Locate the cell with the specified text and output its [x, y] center coordinate. 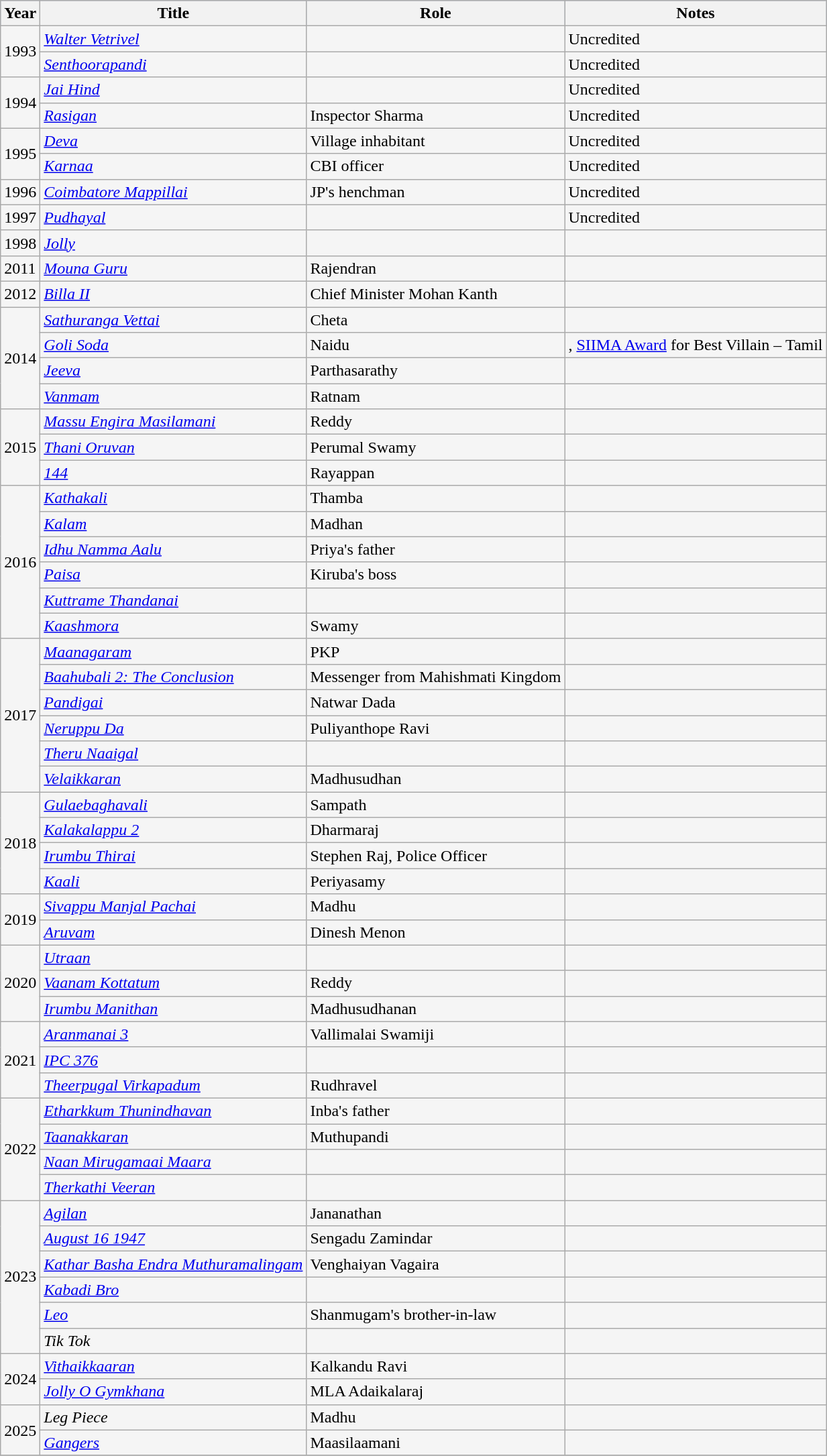
Vanmam [173, 396]
Rajendran [436, 268]
Kaashmora [173, 626]
Title [173, 13]
2014 [20, 358]
August 16 1947 [173, 1239]
2020 [20, 983]
Natwar Dada [436, 702]
Theerpugal Virkapadum [173, 1085]
2023 [20, 1277]
Etharkkum Thunindhavan [173, 1111]
Vallimalai Swamiji [436, 1034]
Irumbu Thirai [173, 856]
Messenger from Mahishmati Kingdom [436, 677]
Idhu Namma Aalu [173, 549]
1995 [20, 154]
Kalakalappu 2 [173, 830]
Kabadi Bro [173, 1290]
2015 [20, 447]
Jeeva [173, 371]
2024 [20, 1379]
Kathakali [173, 498]
Thani Oruvan [173, 447]
Baahubali 2: The Conclusion [173, 677]
2022 [20, 1149]
Naidu [436, 345]
Maasilaamani [436, 1443]
Goli Soda [173, 345]
Kuttrame Thandanai [173, 600]
Jolly O Gymkhana [173, 1392]
1997 [20, 217]
Inspector Sharma [436, 115]
PKP [436, 651]
Agilan [173, 1213]
Tik Tok [173, 1341]
Coimbatore Mappillai [173, 192]
1998 [20, 243]
144 [173, 473]
Mouna Guru [173, 268]
Leo [173, 1315]
1996 [20, 192]
Velaikkaran [173, 779]
Rasigan [173, 115]
IPC 376 [173, 1060]
1994 [20, 103]
Chief Minister Mohan Kanth [436, 294]
2016 [20, 562]
Utraan [173, 958]
Walter Vetrivel [173, 39]
Leg Piece [173, 1417]
Irumbu Manithan [173, 1009]
Dharmaraj [436, 830]
Swamy [436, 626]
Kaali [173, 881]
JP's henchman [436, 192]
Sivappu Manjal Pachai [173, 907]
2021 [20, 1060]
Sathuranga Vettai [173, 320]
Puliyanthope Ravi [436, 728]
Maanagaram [173, 651]
Cheta [436, 320]
Paisa [173, 575]
Pandigai [173, 702]
Deva [173, 141]
Parthasarathy [436, 371]
MLA Adaikalaraj [436, 1392]
Year [20, 13]
Thamba [436, 498]
Village inhabitant [436, 141]
Role [436, 13]
Priya's father [436, 549]
Naan Mirugamaai Maara [173, 1162]
Jolly [173, 243]
Massu Engira Masilamani [173, 422]
Jai Hind [173, 90]
Billa II [173, 294]
Stephen Raj, Police Officer [436, 856]
Madhan [436, 524]
CBI officer [436, 166]
Gulaebaghavali [173, 805]
Perumal Swamy [436, 447]
Rayappan [436, 473]
Senthoorapandi [173, 64]
Kalam [173, 524]
Madhusudhanan [436, 1009]
Sampath [436, 805]
Jananathan [436, 1213]
Taanakkaran [173, 1137]
2025 [20, 1430]
2018 [20, 843]
Muthupandi [436, 1137]
Neruppu Da [173, 728]
Shanmugam's brother-in-law [436, 1315]
2017 [20, 715]
Sengadu Zamindar [436, 1239]
Gangers [173, 1443]
Karnaa [173, 166]
Aranmanai 3 [173, 1034]
Therkathi Veeran [173, 1188]
Aruvam [173, 932]
Kiruba's boss [436, 575]
Inba's father [436, 1111]
Kalkandu Ravi [436, 1366]
Venghaiyan Vagaira [436, 1264]
Notes [696, 13]
Vithaikkaaran [173, 1366]
Pudhayal [173, 217]
Dinesh Menon [436, 932]
Periyasamy [436, 881]
Theru Naaigal [173, 754]
2019 [20, 919]
, SIIMA Award for Best Villain – Tamil [696, 345]
Ratnam [436, 396]
Vaanam Kottatum [173, 983]
2011 [20, 268]
2012 [20, 294]
Rudhravel [436, 1085]
1993 [20, 52]
Madhusudhan [436, 779]
Kathar Basha Endra Muthuramalingam [173, 1264]
